Return (x, y) of the center of cell containing provided text 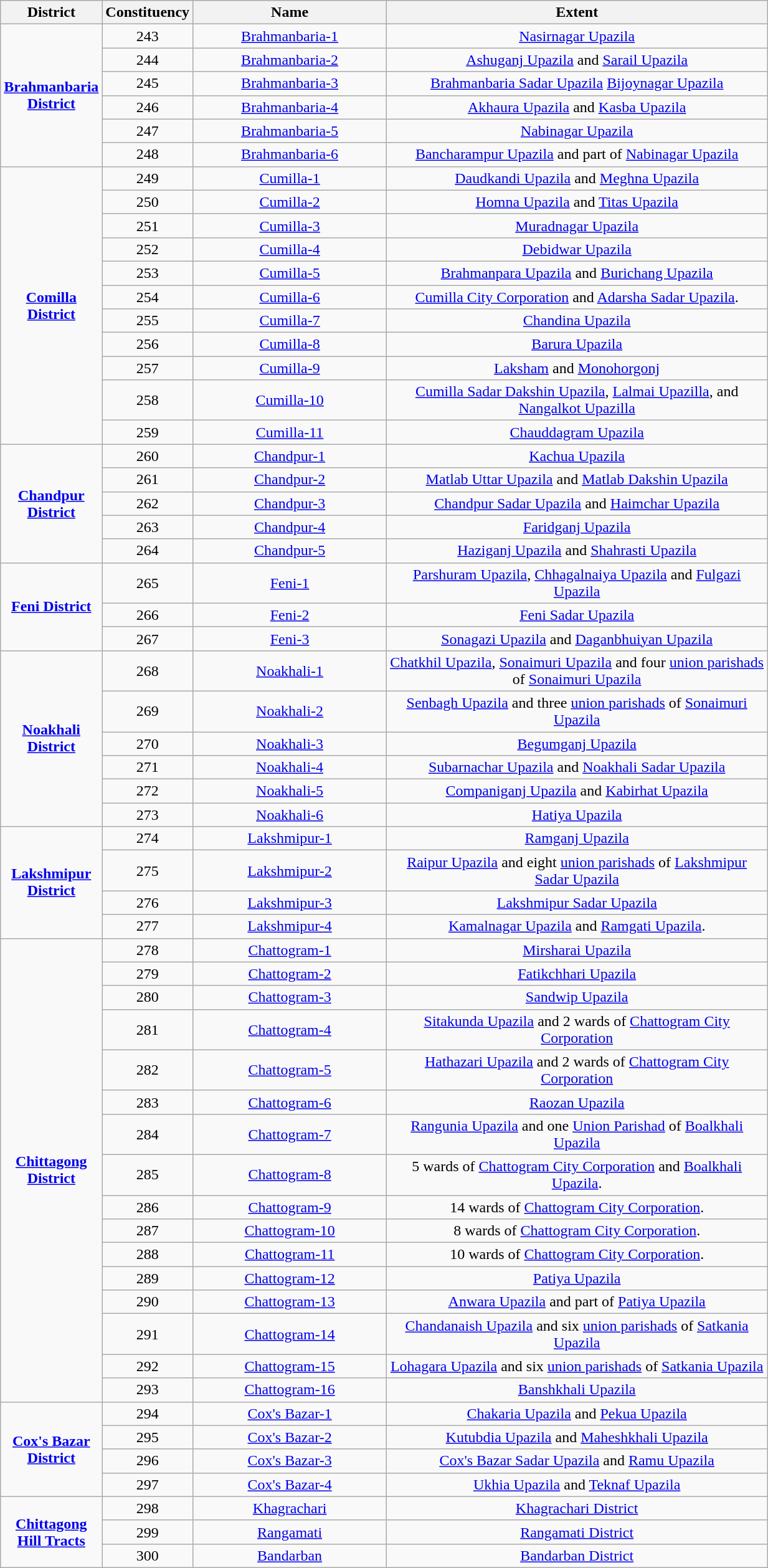
297 (148, 1485)
Chattogram-15 (290, 1366)
266 (148, 615)
Chandpur-3 (290, 503)
Bandarban (290, 1556)
Noakhali-2 (290, 711)
Cumilla-9 (290, 368)
Chatkhil Upazila, Sonaimuri Upazila and four union parishads of Sonaimuri Upazila (577, 670)
298 (148, 1508)
Ashuganj Upazila and Sarail Upazila (577, 60)
287 (148, 1231)
Barura Upazila (577, 344)
Lakshmipur-2 (290, 871)
Cox's Bazar-3 (290, 1461)
Debidwar Upazila (577, 249)
Rangunia Upazila and one Union Parishad of Boalkhali Upazila (577, 1134)
293 (148, 1390)
279 (148, 974)
Lakshmipur-1 (290, 839)
Lohagara Upazila and six union parishads of Satkania Upazila (577, 1366)
265 (148, 583)
245 (148, 83)
Constituency (148, 12)
253 (148, 273)
255 (148, 321)
288 (148, 1255)
Brahmanbaria-5 (290, 131)
Muradnagar Upazila (577, 226)
273 (148, 815)
Bancharampur Upazila and part of Nabinagar Upazila (577, 154)
Patiya Upazila (577, 1278)
294 (148, 1414)
Cumilla-2 (290, 202)
284 (148, 1134)
280 (148, 997)
Cumilla City Corporation and Adarsha Sadar Upazila. (577, 297)
Chattogram-11 (290, 1255)
Fatikchhari Upazila (577, 974)
Chakaria Upazila and Pekua Upazila (577, 1414)
14 wards of Chattogram City Corporation. (577, 1207)
Rangamati District (577, 1532)
Chandpur Sadar Upazila and Haimchar Upazila (577, 503)
Feni District (51, 607)
246 (148, 107)
Ukhia Upazila and Teknaf Upazila (577, 1485)
5 wards of Chattogram City Corporation and Boalkhali Upazila. (577, 1175)
Cumilla-3 (290, 226)
Extent (577, 12)
Sitakunda Upazila and 2 wards of Chattogram City Corporation (577, 1029)
Brahmanbaria Sadar Upazila Bijoynagar Upazila (577, 83)
300 (148, 1556)
260 (148, 456)
Kutubdia Upazila and Maheshkhali Upazila (577, 1437)
Nasirnagar Upazila (577, 36)
Lakshmipur Sadar Upazila (577, 903)
Chandanaish Upazila and six union parishads of Satkania Upazila (577, 1334)
Noakhali-3 (290, 743)
Chattogram-5 (290, 1070)
285 (148, 1175)
Parshuram Upazila, Chhagalnaiya Upazila and Fulgazi Upazila (577, 583)
Chattogram-4 (290, 1029)
Chattogram-14 (290, 1334)
270 (148, 743)
Cumilla-1 (290, 178)
244 (148, 60)
Faridganj Upazila (577, 527)
286 (148, 1207)
Brahmanbaria-3 (290, 83)
250 (148, 202)
Raipur Upazila and eight union parishads of Lakshmipur Sadar Upazila (577, 871)
District (51, 12)
Cumilla-10 (290, 400)
Chauddagram Upazila (577, 432)
Chattogram-8 (290, 1175)
Begumganj Upazila (577, 743)
Chattogram-2 (290, 974)
295 (148, 1437)
243 (148, 36)
Chandpur District (51, 503)
Brahmanpara Upazila and Burichang Upazila (577, 273)
Brahmanbaria District (51, 95)
Chittagong District (51, 1170)
267 (148, 639)
Chattogram-10 (290, 1231)
Noakhali-4 (290, 767)
Cox's Bazar District (51, 1449)
Feni-2 (290, 615)
296 (148, 1461)
Chattogram-12 (290, 1278)
Rangamati (290, 1532)
Cumilla-5 (290, 273)
268 (148, 670)
Feni-1 (290, 583)
Chattogram-16 (290, 1390)
262 (148, 503)
263 (148, 527)
272 (148, 791)
Cox's Bazar Sadar Upazila and Ramu Upazila (577, 1461)
Raozan Upazila (577, 1102)
Name (290, 12)
269 (148, 711)
283 (148, 1102)
258 (148, 400)
Noakhali-6 (290, 815)
Brahmanbaria-4 (290, 107)
Cumilla-7 (290, 321)
Khagrachari District (577, 1508)
256 (148, 344)
Chandpur-5 (290, 551)
257 (148, 368)
Cumilla-8 (290, 344)
290 (148, 1302)
274 (148, 839)
261 (148, 480)
Haziganj Upazila and Shahrasti Upazila (577, 551)
Chittagong Hill Tracts (51, 1532)
Daudkandi Upazila and Meghna Upazila (577, 178)
Brahmanbaria-6 (290, 154)
Brahmanbaria-1 (290, 36)
Chattogram-6 (290, 1102)
Cox's Bazar-2 (290, 1437)
Hathazari Upazila and 2 wards of Chattogram City Corporation (577, 1070)
291 (148, 1334)
Companiganj Upazila and Kabirhat Upazila (577, 791)
292 (148, 1366)
10 wards of Chattogram City Corporation. (577, 1255)
Feni-3 (290, 639)
Cumilla-11 (290, 432)
282 (148, 1070)
251 (148, 226)
Akhaura Upazila and Kasba Upazila (577, 107)
Chandpur-4 (290, 527)
Cumilla-6 (290, 297)
247 (148, 131)
281 (148, 1029)
Noakhali District (51, 738)
277 (148, 926)
Chattogram-13 (290, 1302)
Bandarban District (577, 1556)
Cox's Bazar-1 (290, 1414)
Subarnachar Upazila and Noakhali Sadar Upazila (577, 767)
Khagrachari (290, 1508)
Kachua Upazila (577, 456)
Chattogram-9 (290, 1207)
Homna Upazila and Titas Upazila (577, 202)
Chattogram-3 (290, 997)
Lakshmipur-4 (290, 926)
Cumilla Sadar Dakshin Upazila, Lalmai Upazilla, and Nangalkot Upazilla (577, 400)
Lakshmipur-3 (290, 903)
Banshkhali Upazila (577, 1390)
Nabinagar Upazila (577, 131)
271 (148, 767)
Lakshmipur District (51, 882)
289 (148, 1278)
Brahmanbaria-2 (290, 60)
299 (148, 1532)
Matlab Uttar Upazila and Matlab Dakshin Upazila (577, 480)
Cumilla-4 (290, 249)
Comilla District (51, 305)
Chandpur-2 (290, 480)
252 (148, 249)
Noakhali-1 (290, 670)
264 (148, 551)
259 (148, 432)
8 wards of Chattogram City Corporation. (577, 1231)
Hatiya Upazila (577, 815)
275 (148, 871)
Chattogram-1 (290, 950)
Cox's Bazar-4 (290, 1485)
Noakhali-5 (290, 791)
Chattogram-7 (290, 1134)
Sonagazi Upazila and Daganbhuiyan Upazila (577, 639)
Chandpur-1 (290, 456)
Feni Sadar Upazila (577, 615)
248 (148, 154)
Laksham and Monohorgonj (577, 368)
278 (148, 950)
249 (148, 178)
254 (148, 297)
276 (148, 903)
Anwara Upazila and part of Patiya Upazila (577, 1302)
Ramganj Upazila (577, 839)
Chandina Upazila (577, 321)
Senbagh Upazila and three union parishads of Sonaimuri Upazila (577, 711)
Sandwip Upazila (577, 997)
Kamalnagar Upazila and Ramgati Upazila. (577, 926)
Mirsharai Upazila (577, 950)
